Output the (X, Y) coordinate of the center of the cell containing the given text.  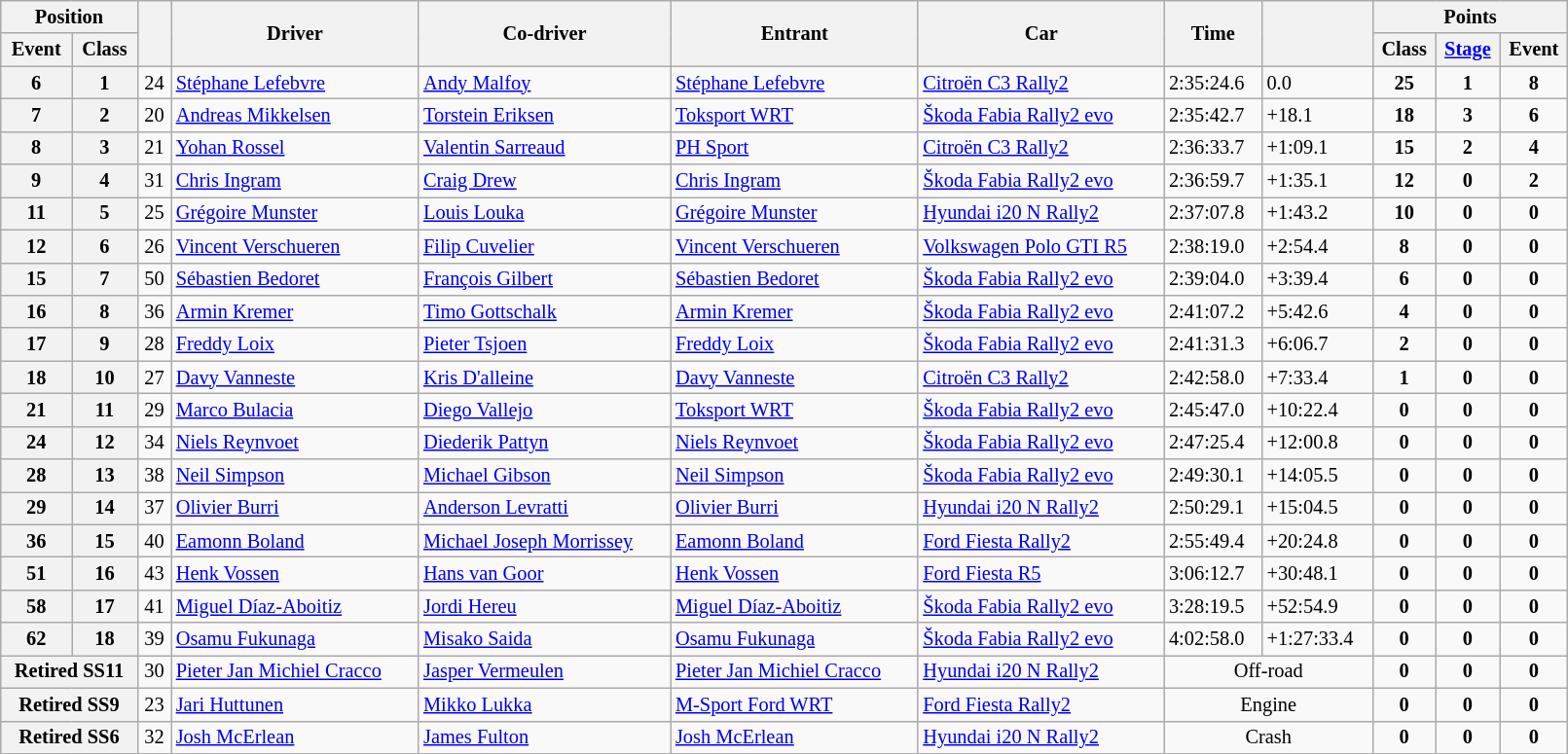
23 (154, 704)
Crash (1268, 737)
2:35:42.7 (1213, 115)
Driver (295, 33)
30 (154, 671)
2:38:19.0 (1213, 246)
Stage (1468, 50)
2:36:59.7 (1213, 181)
5 (105, 213)
Jordi Hereu (545, 606)
+2:54.4 (1318, 246)
+6:06.7 (1318, 344)
Entrant (794, 33)
Yohan Rossel (295, 148)
+10:22.4 (1318, 410)
40 (154, 541)
58 (37, 606)
Time (1213, 33)
26 (154, 246)
+14:05.5 (1318, 476)
Ford Fiesta R5 (1041, 573)
Kris D'alleine (545, 377)
Co-driver (545, 33)
2:37:07.8 (1213, 213)
2:41:07.2 (1213, 311)
51 (37, 573)
Mikko Lukka (545, 704)
Torstein Eriksen (545, 115)
37 (154, 508)
Off-road (1268, 671)
2:36:33.7 (1213, 148)
2:42:58.0 (1213, 377)
Louis Louka (545, 213)
+5:42.6 (1318, 311)
+30:48.1 (1318, 573)
2:50:29.1 (1213, 508)
Anderson Levratti (545, 508)
+1:43.2 (1318, 213)
4:02:58.0 (1213, 639)
+7:33.4 (1318, 377)
41 (154, 606)
2:41:31.3 (1213, 344)
2:39:04.0 (1213, 279)
2:35:24.6 (1213, 83)
Andreas Mikkelsen (295, 115)
38 (154, 476)
2:49:30.1 (1213, 476)
PH Sport (794, 148)
14 (105, 508)
+12:00.8 (1318, 443)
M-Sport Ford WRT (794, 704)
+1:35.1 (1318, 181)
Retired SS11 (69, 671)
Retired SS9 (69, 704)
+1:09.1 (1318, 148)
Diederik Pattyn (545, 443)
2:55:49.4 (1213, 541)
Jari Huttunen (295, 704)
13 (105, 476)
+52:54.9 (1318, 606)
Engine (1268, 704)
Timo Gottschalk (545, 311)
Michael Joseph Morrissey (545, 541)
31 (154, 181)
50 (154, 279)
Retired SS6 (69, 737)
James Fulton (545, 737)
Misako Saida (545, 639)
27 (154, 377)
62 (37, 639)
0.0 (1318, 83)
3:06:12.7 (1213, 573)
Pieter Tsjoen (545, 344)
Craig Drew (545, 181)
43 (154, 573)
34 (154, 443)
Car (1041, 33)
François Gilbert (545, 279)
Michael Gibson (545, 476)
2:45:47.0 (1213, 410)
Marco Bulacia (295, 410)
+3:39.4 (1318, 279)
Jasper Vermeulen (545, 671)
3:28:19.5 (1213, 606)
Valentin Sarreaud (545, 148)
2:47:25.4 (1213, 443)
+18.1 (1318, 115)
Hans van Goor (545, 573)
20 (154, 115)
39 (154, 639)
Filip Cuvelier (545, 246)
32 (154, 737)
Position (69, 17)
+1:27:33.4 (1318, 639)
Diego Vallejo (545, 410)
Volkswagen Polo GTI R5 (1041, 246)
+15:04.5 (1318, 508)
Points (1470, 17)
+20:24.8 (1318, 541)
Andy Malfoy (545, 83)
